Output the (x, y) coordinate of the center of the cell containing the given text.  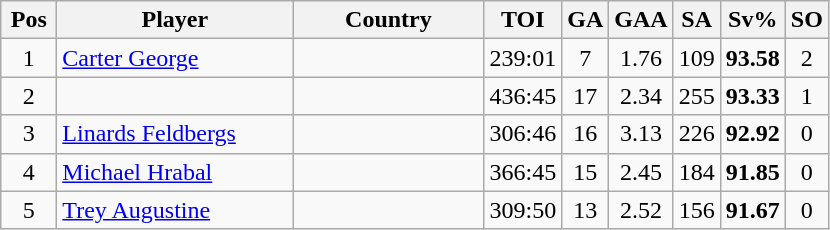
Linards Feldbergs (175, 134)
Pos (29, 20)
91.67 (752, 210)
Player (175, 20)
SO (806, 20)
436:45 (523, 96)
226 (696, 134)
7 (586, 58)
15 (586, 172)
5 (29, 210)
GAA (641, 20)
109 (696, 58)
184 (696, 172)
Sv% (752, 20)
2.45 (641, 172)
366:45 (523, 172)
309:50 (523, 210)
Trey Augustine (175, 210)
306:46 (523, 134)
17 (586, 96)
Michael Hrabal (175, 172)
2.34 (641, 96)
4 (29, 172)
91.85 (752, 172)
93.33 (752, 96)
TOI (523, 20)
13 (586, 210)
Carter George (175, 58)
239:01 (523, 58)
3.13 (641, 134)
SA (696, 20)
156 (696, 210)
3 (29, 134)
2.52 (641, 210)
92.92 (752, 134)
Country (388, 20)
GA (586, 20)
93.58 (752, 58)
255 (696, 96)
16 (586, 134)
1.76 (641, 58)
